Provide the [x, y] coordinate of the cell's center where the given text is located.  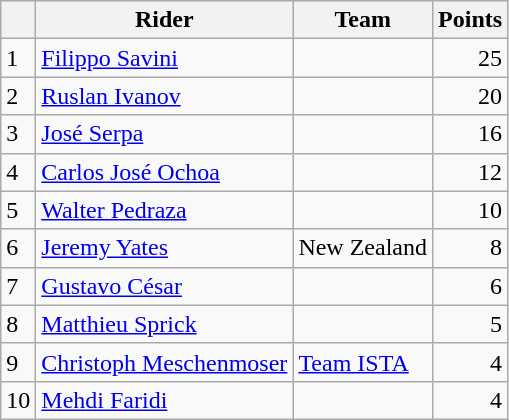
16 [470, 134]
7 [18, 286]
2 [18, 96]
Team [363, 20]
Points [470, 20]
3 [18, 134]
Christoph Meschenmoser [164, 362]
Jeremy Yates [164, 248]
20 [470, 96]
1 [18, 58]
12 [470, 172]
9 [18, 362]
Team ISTA [363, 362]
Rider [164, 20]
Gustavo César [164, 286]
Mehdi Faridi [164, 400]
New Zealand [363, 248]
25 [470, 58]
José Serpa [164, 134]
Walter Pedraza [164, 210]
Carlos José Ochoa [164, 172]
Ruslan Ivanov [164, 96]
Matthieu Sprick [164, 324]
Filippo Savini [164, 58]
